Return (X, Y) of the center of cell containing provided text 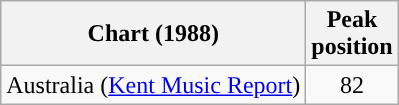
Peakposition (352, 34)
82 (352, 85)
Australia (Kent Music Report) (154, 85)
Chart (1988) (154, 34)
